Provide the (x, y) coordinate of the cell's center where the given text is located.  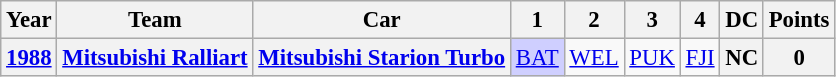
WEL (594, 58)
1 (537, 20)
2 (594, 20)
0 (798, 58)
DC (742, 20)
FJI (700, 58)
Car (382, 20)
1988 (29, 58)
BAT (537, 58)
Mitsubishi Starion Turbo (382, 58)
NC (742, 58)
3 (652, 20)
Team (155, 20)
PUK (652, 58)
Points (798, 20)
Year (29, 20)
4 (700, 20)
Mitsubishi Ralliart (155, 58)
